Scan for the cell matching the given text and deliver its [x, y] coordinate at center. 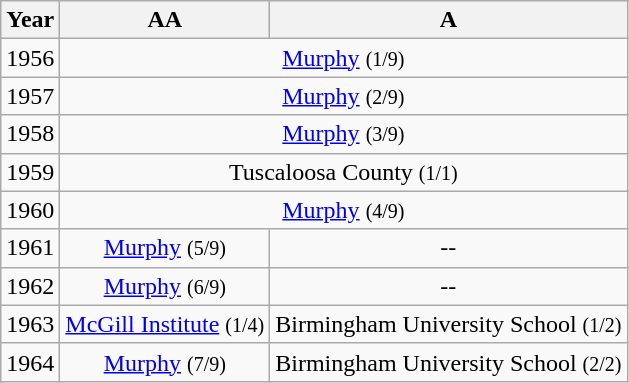
1964 [30, 362]
Birmingham University School (2/2) [448, 362]
1958 [30, 134]
1959 [30, 172]
AA [165, 20]
1957 [30, 96]
A [448, 20]
Year [30, 20]
Murphy (7/9) [165, 362]
McGill Institute (1/4) [165, 324]
Murphy (1/9) [344, 58]
Murphy (5/9) [165, 248]
1960 [30, 210]
Murphy (4/9) [344, 210]
1962 [30, 286]
1963 [30, 324]
Murphy (3/9) [344, 134]
1956 [30, 58]
1961 [30, 248]
Murphy (2/9) [344, 96]
Birmingham University School (1/2) [448, 324]
Tuscaloosa County (1/1) [344, 172]
Murphy (6/9) [165, 286]
